Identify which cell holds the provided text, then report its [X, Y] central coordinate. 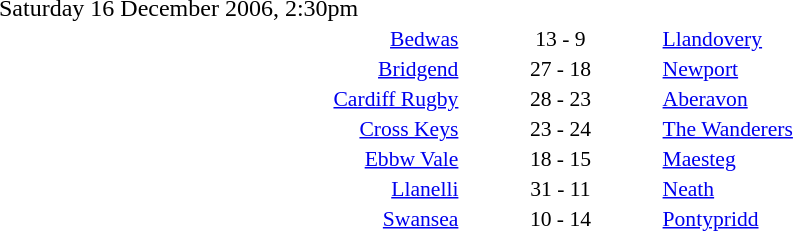
13 - 9 [560, 38]
23 - 24 [560, 128]
31 - 11 [560, 188]
18 - 15 [560, 158]
28 - 23 [560, 98]
27 - 18 [560, 68]
